Pinpoint the cell where the given text exists, returning its [x, y] midpoint coordinate. 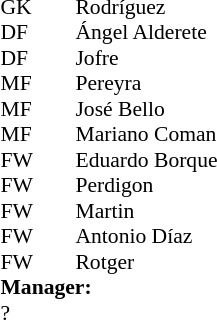
José Bello [146, 109]
Pereyra [146, 83]
Rotger [146, 262]
Mariano Coman [146, 135]
Manager: [108, 287]
Eduardo Borque [146, 160]
Ángel Alderete [146, 33]
Jofre [146, 58]
Perdigon [146, 185]
Antonio Díaz [146, 237]
Martin [146, 211]
